Provide the [X, Y] coordinate of the cell's center where the given text is located.  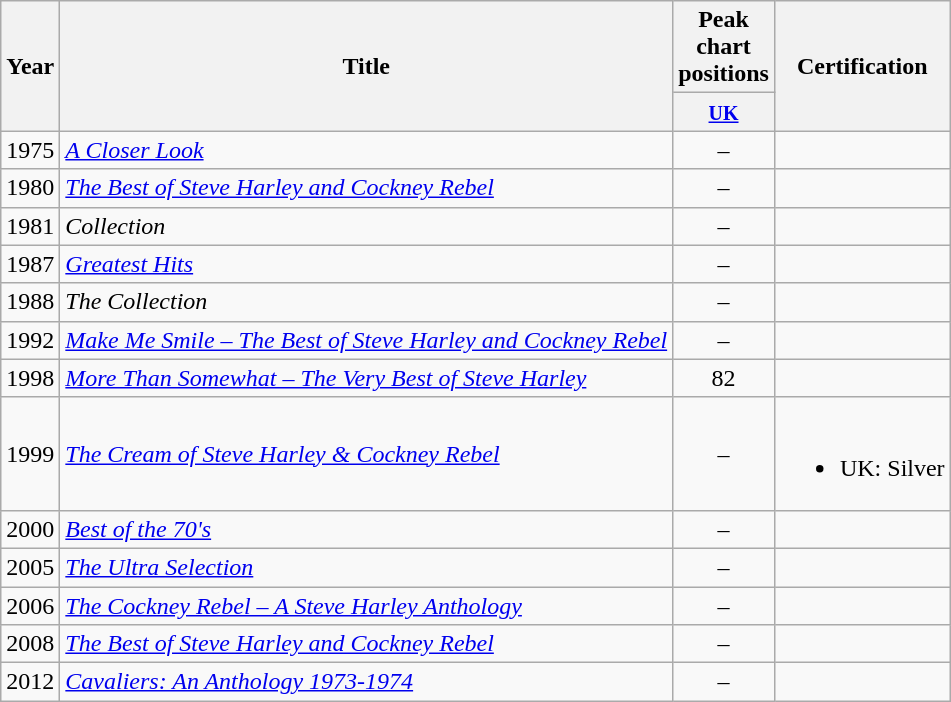
1999 [30, 454]
Certification [862, 66]
Peak chart positions [724, 47]
1975 [30, 150]
More Than Somewhat – The Very Best of Steve Harley [366, 378]
1992 [30, 340]
Greatest Hits [366, 264]
Best of the 70's [366, 529]
82 [724, 378]
2006 [30, 605]
The Collection [366, 302]
Title [366, 66]
Year [30, 66]
UK: Silver [862, 454]
The Ultra Selection [366, 567]
2012 [30, 682]
The Cockney Rebel – A Steve Harley Anthology [366, 605]
2008 [30, 644]
1980 [30, 188]
1981 [30, 226]
Cavaliers: An Anthology 1973-1974 [366, 682]
1987 [30, 264]
A Closer Look [366, 150]
UK [724, 112]
2005 [30, 567]
Collection [366, 226]
The Cream of Steve Harley & Cockney Rebel [366, 454]
2000 [30, 529]
Make Me Smile – The Best of Steve Harley and Cockney Rebel [366, 340]
1988 [30, 302]
1998 [30, 378]
